Extract the (X, Y) coordinate from the center of the cell holding the provided text.  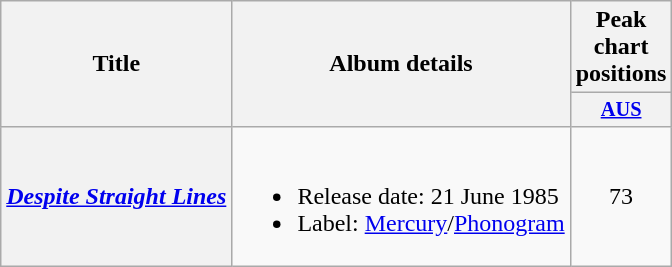
Album details (401, 64)
Release date: 21 June 1985Label: Mercury/Phonogram (401, 196)
Peak chart positions (621, 47)
73 (621, 196)
Title (116, 64)
Despite Straight Lines (116, 196)
AUS (621, 110)
